Detect which cell encompasses the target text, then output its (X, Y) center coordinate. 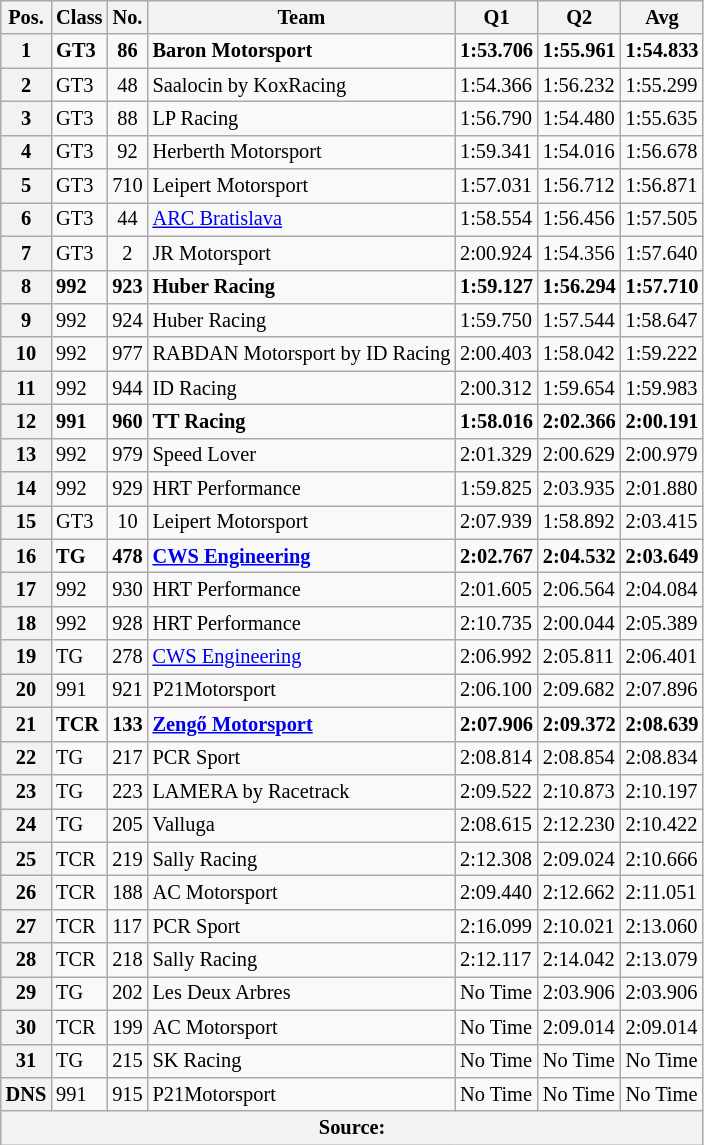
710 (127, 186)
DNS (26, 1094)
ID Racing (302, 388)
219 (127, 859)
977 (127, 354)
928 (127, 623)
5 (26, 186)
2:12.230 (580, 825)
2:07.906 (496, 724)
88 (127, 118)
Valluga (302, 825)
15 (26, 522)
1:59.983 (662, 388)
14 (26, 489)
2:02.366 (580, 421)
1:56.232 (580, 85)
2:04.532 (580, 556)
944 (127, 388)
24 (26, 825)
Zengő Motorsport (302, 724)
1 (26, 51)
LP Racing (302, 118)
2:00.979 (662, 455)
2:07.896 (662, 690)
Pos. (26, 17)
2:01.880 (662, 489)
2:10.021 (580, 926)
Q1 (496, 17)
2:06.100 (496, 690)
LAMERA by Racetrack (302, 791)
TT Racing (302, 421)
26 (26, 892)
19 (26, 657)
Herberth Motorsport (302, 152)
215 (127, 1061)
1:54.016 (580, 152)
Avg (662, 17)
2:05.389 (662, 623)
223 (127, 791)
2:00.403 (496, 354)
217 (127, 758)
30 (26, 1027)
1:56.871 (662, 186)
2:06.401 (662, 657)
1:57.640 (662, 253)
478 (127, 556)
1:58.554 (496, 219)
205 (127, 825)
278 (127, 657)
2:07.939 (496, 522)
18 (26, 623)
1:57.710 (662, 287)
Baron Motorsport (302, 51)
2:06.564 (580, 589)
2:12.662 (580, 892)
2:13.060 (662, 926)
923 (127, 287)
1:57.505 (662, 219)
2:08.639 (662, 724)
27 (26, 926)
2:01.605 (496, 589)
2:09.682 (580, 690)
2:10.735 (496, 623)
1:55.635 (662, 118)
2:08.814 (496, 758)
1:59.222 (662, 354)
1:58.042 (580, 354)
202 (127, 993)
6 (26, 219)
199 (127, 1027)
930 (127, 589)
1:59.127 (496, 287)
929 (127, 489)
2:01.329 (496, 455)
2:14.042 (580, 960)
921 (127, 690)
11 (26, 388)
1:56.678 (662, 152)
Team (302, 17)
SK Racing (302, 1061)
1:59.825 (496, 489)
Class (79, 17)
4 (26, 152)
2:10.873 (580, 791)
1:58.892 (580, 522)
JR Motorsport (302, 253)
48 (127, 85)
3 (26, 118)
2:06.992 (496, 657)
28 (26, 960)
44 (127, 219)
7 (26, 253)
1:54.480 (580, 118)
1:55.961 (580, 51)
2:10.197 (662, 791)
2:11.051 (662, 892)
2:00.044 (580, 623)
2:08.615 (496, 825)
No. (127, 17)
25 (26, 859)
23 (26, 791)
8 (26, 287)
31 (26, 1061)
2:03.935 (580, 489)
924 (127, 320)
133 (127, 724)
21 (26, 724)
2:02.767 (496, 556)
1:56.456 (580, 219)
188 (127, 892)
117 (127, 926)
17 (26, 589)
2:12.308 (496, 859)
2:09.372 (580, 724)
1:53.706 (496, 51)
2:10.666 (662, 859)
1:54.833 (662, 51)
2:16.099 (496, 926)
2:03.649 (662, 556)
92 (127, 152)
9 (26, 320)
2:04.084 (662, 589)
2:00.312 (496, 388)
960 (127, 421)
2:00.629 (580, 455)
1:56.790 (496, 118)
1:59.750 (496, 320)
2:09.522 (496, 791)
2:00.191 (662, 421)
1:57.544 (580, 320)
Saalocin by KoxRacing (302, 85)
979 (127, 455)
20 (26, 690)
Speed Lover (302, 455)
12 (26, 421)
2:09.024 (580, 859)
Q2 (580, 17)
1:56.294 (580, 287)
218 (127, 960)
RABDAN Motorsport by ID Racing (302, 354)
2:10.422 (662, 825)
1:55.299 (662, 85)
Les Deux Arbres (302, 993)
1:54.356 (580, 253)
86 (127, 51)
2:03.415 (662, 522)
13 (26, 455)
1:56.712 (580, 186)
ARC Bratislava (302, 219)
22 (26, 758)
1:58.647 (662, 320)
2:12.117 (496, 960)
915 (127, 1094)
1:59.341 (496, 152)
2:13.079 (662, 960)
2:09.440 (496, 892)
1:54.366 (496, 85)
2:08.834 (662, 758)
29 (26, 993)
2:08.854 (580, 758)
2:05.811 (580, 657)
1:57.031 (496, 186)
1:58.016 (496, 421)
16 (26, 556)
2:00.924 (496, 253)
Source: (352, 1128)
1:59.654 (580, 388)
